Locate the cell with the specified text and output its (X, Y) center coordinate. 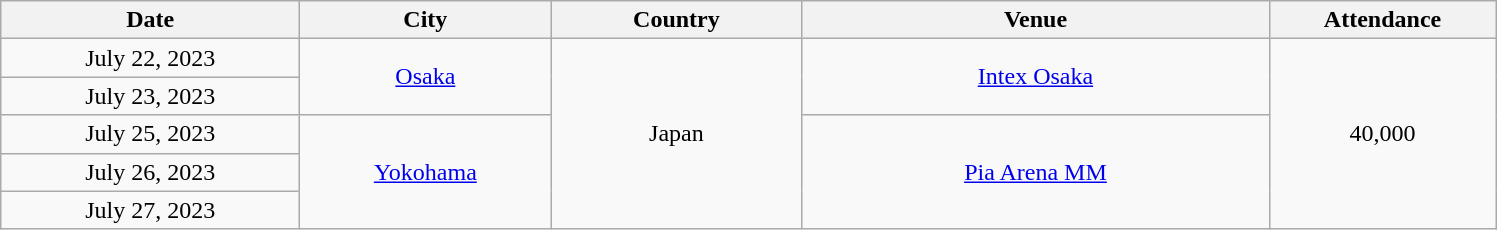
Country (676, 20)
July 23, 2023 (150, 96)
40,000 (1382, 134)
Yokohama (426, 172)
July 22, 2023 (150, 58)
Intex Osaka (1036, 77)
July 26, 2023 (150, 172)
Date (150, 20)
July 27, 2023 (150, 210)
Osaka (426, 77)
July 25, 2023 (150, 134)
Pia Arena MM (1036, 172)
Japan (676, 134)
Attendance (1382, 20)
Venue (1036, 20)
City (426, 20)
